Provide the (X, Y) coordinate of the cell's center where the given text is located.  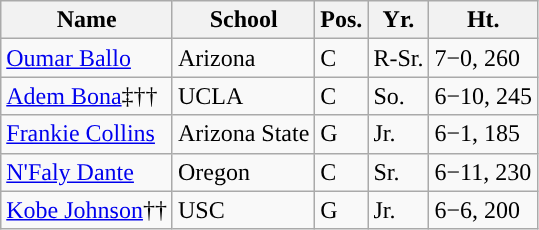
So. (398, 96)
7−0, 260 (484, 58)
Kobe Johnson†† (87, 210)
N'Faly Dante (87, 172)
Adem Bona‡†† (87, 96)
Oumar Ballo (87, 58)
USC (243, 210)
Yr. (398, 20)
Name (87, 20)
6−10, 245 (484, 96)
6−11, 230 (484, 172)
R-Sr. (398, 58)
UCLA (243, 96)
Frankie Collins (87, 134)
6−6, 200 (484, 210)
Arizona (243, 58)
Oregon (243, 172)
6−1, 185 (484, 134)
School (243, 20)
Pos. (342, 20)
Sr. (398, 172)
Arizona State (243, 134)
Ht. (484, 20)
